Return the [x, y] coordinate for the center point of the cell that contains the specified text.  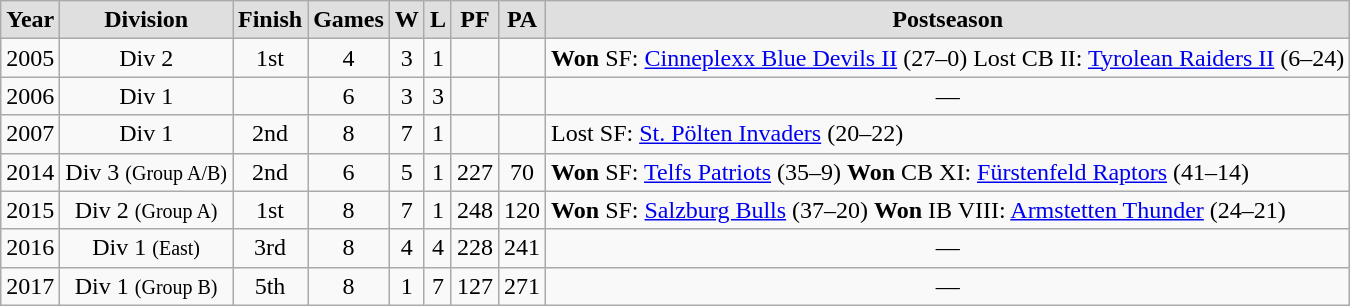
2015 [30, 210]
Finish [270, 20]
Postseason [948, 20]
Div 2 (Group A) [146, 210]
W [406, 20]
Div 3 (Group A/B) [146, 172]
5 [406, 172]
Div 1 (East) [146, 248]
Won SF: Cinneplexx Blue Devils II (27–0) Lost CB II: Tyrolean Raiders II (6–24) [948, 58]
2017 [30, 286]
2014 [30, 172]
L [438, 20]
271 [522, 286]
3rd [270, 248]
228 [474, 248]
2016 [30, 248]
Year [30, 20]
2005 [30, 58]
Lost SF: St. Pölten Invaders (20–22) [948, 134]
127 [474, 286]
227 [474, 172]
248 [474, 210]
2006 [30, 96]
Won SF: Telfs Patriots (35–9) Won CB XI: Fürstenfeld Raptors (41–14) [948, 172]
2007 [30, 134]
Games [349, 20]
Div 1 (Group B) [146, 286]
Won SF: Salzburg Bulls (37–20) Won IB VIII: Armstetten Thunder (24–21) [948, 210]
5th [270, 286]
Div 2 [146, 58]
70 [522, 172]
120 [522, 210]
Division [146, 20]
PF [474, 20]
PA [522, 20]
241 [522, 248]
